Return (X, Y) of the center of cell containing provided text 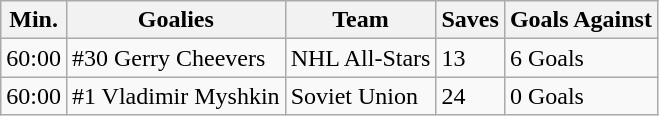
Min. (34, 20)
Goals Against (580, 20)
Team (360, 20)
Soviet Union (360, 96)
24 (470, 96)
Saves (470, 20)
13 (470, 58)
Goalies (176, 20)
#30 Gerry Cheevers (176, 58)
6 Goals (580, 58)
#1 Vladimir Myshkin (176, 96)
0 Goals (580, 96)
NHL All-Stars (360, 58)
